For the text-containing cell, return its midpoint in (x, y) coordinate format. 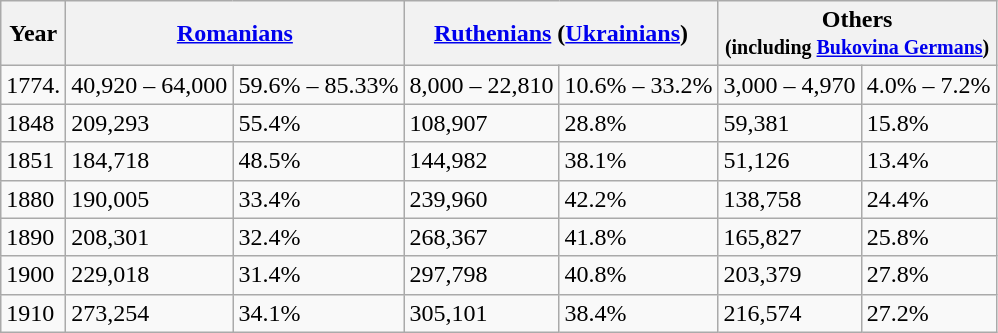
13.4% (928, 161)
165,827 (790, 237)
216,574 (790, 313)
3,000 – 4,970 (790, 85)
1910 (34, 313)
48.5% (318, 161)
1848 (34, 123)
10.6% – 33.2% (638, 85)
41.8% (638, 237)
38.1% (638, 161)
268,367 (482, 237)
40,920 – 64,000 (150, 85)
42.2% (638, 199)
59.6% – 85.33% (318, 85)
190,005 (150, 199)
144,982 (482, 161)
297,798 (482, 275)
55.4% (318, 123)
184,718 (150, 161)
28.8% (638, 123)
40.8% (638, 275)
33.4% (318, 199)
38.4% (638, 313)
15.8% (928, 123)
Year (34, 34)
1890 (34, 237)
1851 (34, 161)
24.4% (928, 199)
108,907 (482, 123)
273,254 (150, 313)
138,758 (790, 199)
239,960 (482, 199)
59,381 (790, 123)
34.1% (318, 313)
51,126 (790, 161)
4.0% – 7.2% (928, 85)
Ruthenians (Ukrainians) (561, 34)
1880 (34, 199)
Others(including Bukovina Germans) (857, 34)
25.8% (928, 237)
1774. (34, 85)
27.2% (928, 313)
203,379 (790, 275)
27.8% (928, 275)
229,018 (150, 275)
31.4% (318, 275)
8,000 – 22,810 (482, 85)
1900 (34, 275)
208,301 (150, 237)
32.4% (318, 237)
Romanians (235, 34)
209,293 (150, 123)
305,101 (482, 313)
